Identify which cell holds the provided text, then report its (X, Y) central coordinate. 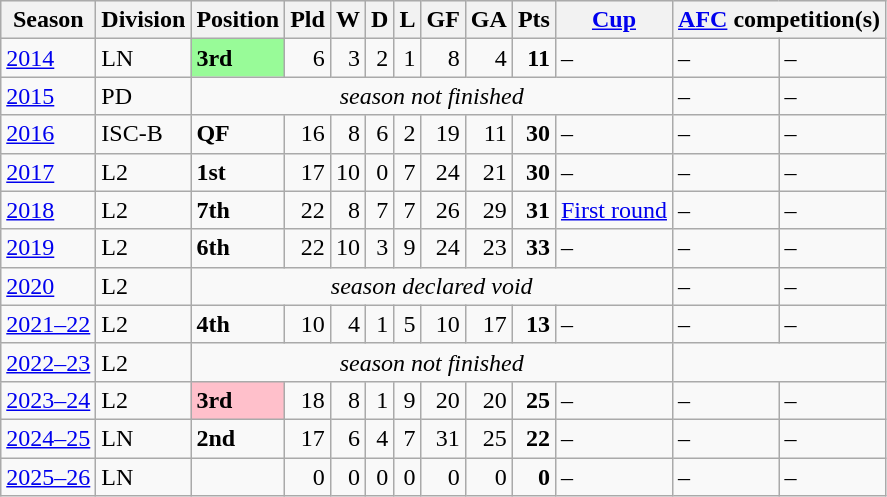
Position (238, 20)
18 (308, 400)
2019 (48, 248)
6th (238, 248)
D (379, 20)
2016 (48, 134)
2022–23 (48, 362)
season declared void (432, 286)
Division (144, 20)
2nd (238, 438)
GA (488, 20)
2020 (48, 286)
2023–24 (48, 400)
7th (238, 210)
4th (238, 324)
ISC-B (144, 134)
23 (488, 248)
First round (614, 210)
AFC competition(s) (780, 20)
2018 (48, 210)
16 (308, 134)
33 (534, 248)
W (348, 20)
QF (238, 134)
5 (408, 324)
Pld (308, 20)
Pts (534, 20)
2014 (48, 58)
2021–22 (48, 324)
19 (443, 134)
21 (488, 172)
2015 (48, 96)
2017 (48, 172)
13 (534, 324)
PD (144, 96)
29 (488, 210)
Cup (614, 20)
1st (238, 172)
GF (443, 20)
Season (48, 20)
2024–25 (48, 438)
2025–26 (48, 477)
26 (443, 210)
L (408, 20)
